Locate the cell with the specified text and output its [X, Y] center coordinate. 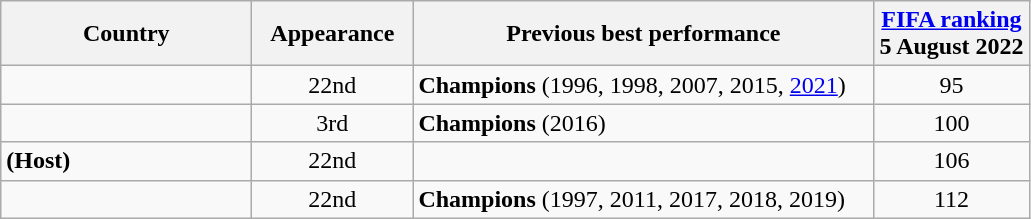
Champions (2016) [644, 123]
(Host) [126, 161]
95 [952, 85]
106 [952, 161]
Champions (1996, 1998, 2007, 2015, 2021) [644, 85]
Appearance [332, 34]
Country [126, 34]
3rd [332, 123]
Previous best performance [644, 34]
Champions (1997, 2011, 2017, 2018, 2019) [644, 199]
100 [952, 123]
FIFA ranking 5 August 2022 [952, 34]
112 [952, 199]
